For the text-containing cell, return its midpoint in (x, y) coordinate format. 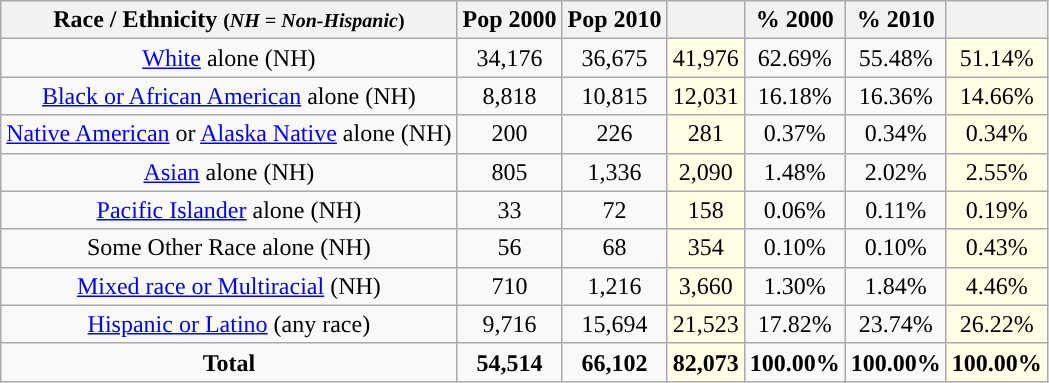
62.69% (794, 58)
Pop 2010 (614, 20)
10,815 (614, 96)
2.55% (996, 172)
12,031 (706, 96)
1,336 (614, 172)
Some Other Race alone (NH) (229, 248)
41,976 (706, 58)
710 (510, 286)
1.84% (896, 286)
% 2000 (794, 20)
Mixed race or Multiracial (NH) (229, 286)
1.30% (794, 286)
66,102 (614, 362)
36,675 (614, 58)
0.11% (896, 210)
55.48% (896, 58)
17.82% (794, 324)
56 (510, 248)
15,694 (614, 324)
34,176 (510, 58)
54,514 (510, 362)
72 (614, 210)
0.06% (794, 210)
8,818 (510, 96)
2,090 (706, 172)
68 (614, 248)
23.74% (896, 324)
Black or African American alone (NH) (229, 96)
82,073 (706, 362)
White alone (NH) (229, 58)
21,523 (706, 324)
Total (229, 362)
Asian alone (NH) (229, 172)
Pacific Islander alone (NH) (229, 210)
158 (706, 210)
0.19% (996, 210)
Race / Ethnicity (NH = Non-Hispanic) (229, 20)
4.46% (996, 286)
200 (510, 134)
1.48% (794, 172)
14.66% (996, 96)
% 2010 (896, 20)
1,216 (614, 286)
16.18% (794, 96)
9,716 (510, 324)
Pop 2000 (510, 20)
2.02% (896, 172)
281 (706, 134)
226 (614, 134)
Hispanic or Latino (any race) (229, 324)
Native American or Alaska Native alone (NH) (229, 134)
26.22% (996, 324)
33 (510, 210)
51.14% (996, 58)
0.37% (794, 134)
3,660 (706, 286)
354 (706, 248)
805 (510, 172)
0.43% (996, 248)
16.36% (896, 96)
